From the cell containing the given text, extract its center point as [X, Y] coordinate. 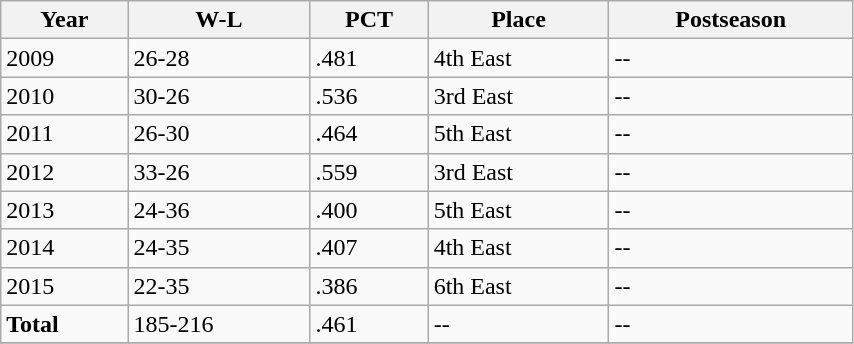
.400 [369, 210]
.461 [369, 324]
26-30 [219, 134]
.407 [369, 248]
.386 [369, 286]
2009 [64, 58]
Place [518, 20]
2014 [64, 248]
Postseason [731, 20]
Year [64, 20]
2011 [64, 134]
30-26 [219, 96]
2010 [64, 96]
2012 [64, 172]
.481 [369, 58]
.464 [369, 134]
Total [64, 324]
24-35 [219, 248]
22-35 [219, 286]
2013 [64, 210]
PCT [369, 20]
.536 [369, 96]
W-L [219, 20]
2015 [64, 286]
.559 [369, 172]
24-36 [219, 210]
185-216 [219, 324]
6th East [518, 286]
26-28 [219, 58]
33-26 [219, 172]
